Scan for the cell matching the given text and deliver its [x, y] coordinate at center. 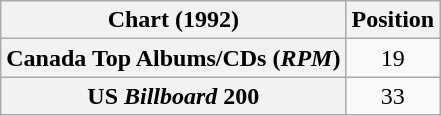
Chart (1992) [174, 20]
33 [393, 96]
US Billboard 200 [174, 96]
Position [393, 20]
19 [393, 58]
Canada Top Albums/CDs (RPM) [174, 58]
